Identify which cell holds the provided text, then report its (x, y) central coordinate. 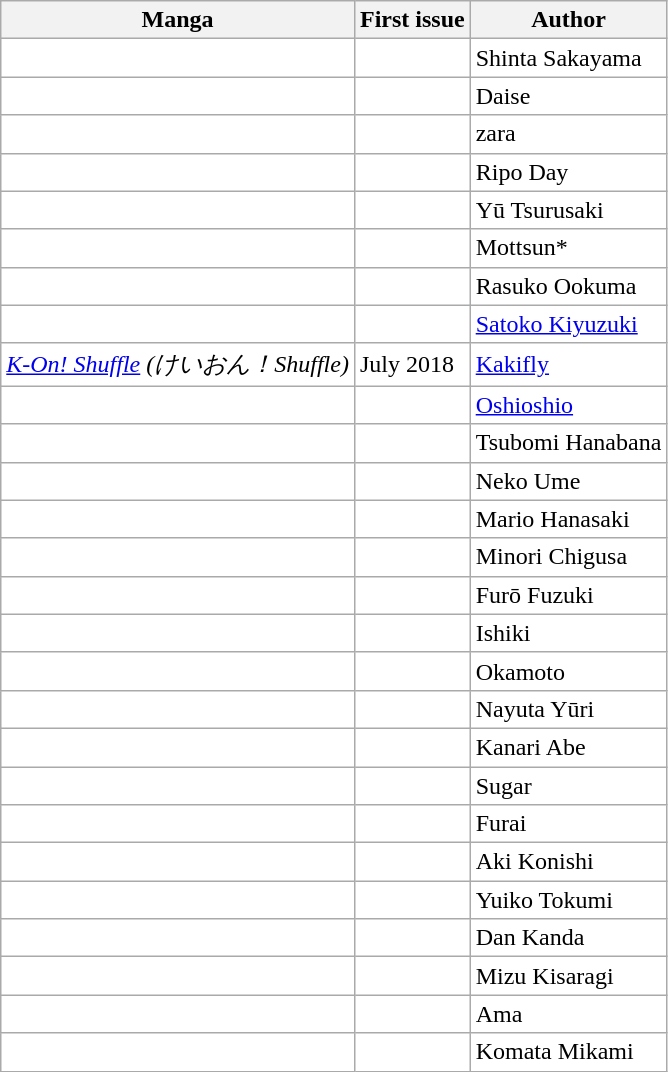
Ripo Day (568, 172)
Sugar (568, 785)
Tsubomi Hanabana (568, 443)
First issue (412, 20)
Okamoto (568, 671)
Shinta Sakayama (568, 58)
Daise (568, 96)
K-On! Shuffle (けいおん！Shuffle) (178, 364)
Kakifly (568, 364)
Mottsun* (568, 248)
Furai (568, 824)
Minori Chigusa (568, 557)
Author (568, 20)
Dan Kanda (568, 938)
Manga (178, 20)
Furō Fuzuki (568, 595)
Yū Tsurusaki (568, 210)
Aki Konishi (568, 862)
July 2018 (412, 364)
Yuiko Tokumi (568, 900)
Satoko Kiyuzuki (568, 324)
Neko Ume (568, 481)
Mario Hanasaki (568, 519)
Kanari Abe (568, 747)
Mizu Kisaragi (568, 976)
Nayuta Yūri (568, 709)
zara (568, 134)
Ama (568, 1014)
Ishiki (568, 633)
Oshioshio (568, 405)
Komata Mikami (568, 1052)
Rasuko Ookuma (568, 286)
